Pinpoint the cell where the given text exists, returning its (x, y) midpoint coordinate. 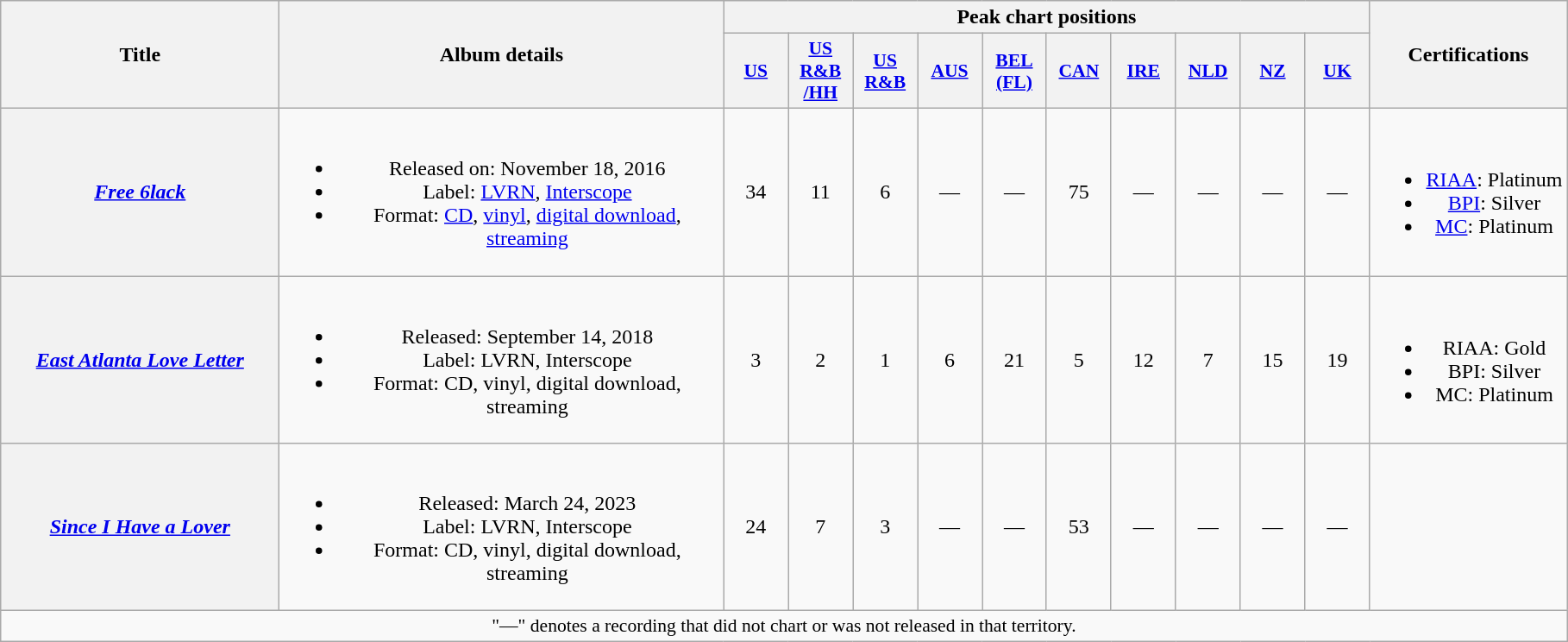
CAN (1078, 71)
53 (1078, 527)
IRE (1144, 71)
RIAA: GoldBPI: SilverMC: Platinum (1468, 360)
UK (1337, 71)
USR&B/HH (821, 71)
NLD (1207, 71)
Released: March 24, 2023Label: LVRN, InterscopeFormat: CD, vinyl, digital download, streaming (502, 527)
USR&B (885, 71)
"—" denotes a recording that did not chart or was not released in that territory. (784, 626)
21 (1014, 360)
RIAA: PlatinumBPI: SilverMC: Platinum (1468, 192)
AUS (950, 71)
5 (1078, 360)
19 (1337, 360)
Since I Have a Lover (140, 527)
Album details (502, 55)
12 (1144, 360)
NZ (1273, 71)
Peak chart positions (1047, 17)
East Atlanta Love Letter (140, 360)
75 (1078, 192)
Title (140, 55)
BEL(FL) (1014, 71)
Released on: November 18, 2016Label: LVRN, InterscopeFormat: CD, vinyl, digital download, streaming (502, 192)
11 (821, 192)
2 (821, 360)
US (756, 71)
24 (756, 527)
15 (1273, 360)
Released: September 14, 2018Label: LVRN, InterscopeFormat: CD, vinyl, digital download, streaming (502, 360)
34 (756, 192)
1 (885, 360)
Free 6lack (140, 192)
Certifications (1468, 55)
